Output the (x, y) coordinate of the center of the cell containing the given text.  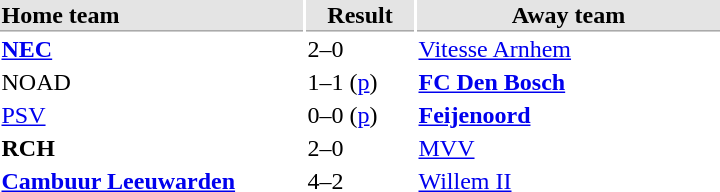
RCH (152, 149)
NEC (152, 49)
Result (360, 16)
Feijenoord (568, 115)
Home team (152, 16)
0–0 (p) (360, 115)
Away team (568, 16)
MVV (568, 149)
Vitesse Arnhem (568, 49)
PSV (152, 115)
FC Den Bosch (568, 83)
1–1 (p) (360, 83)
NOAD (152, 83)
